Determine the (x, y) coordinate at the center of the cell enclosing the given text.  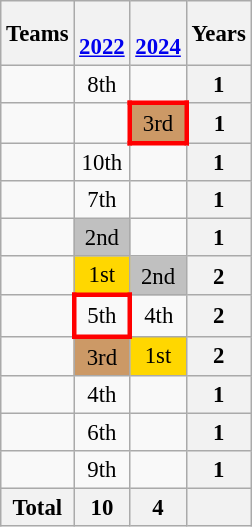
Teams (38, 34)
Total (38, 507)
10th (102, 163)
7th (102, 200)
4 (158, 507)
9th (102, 469)
6th (102, 432)
10 (102, 507)
Years (218, 34)
2024 (158, 34)
5th (102, 316)
8th (102, 85)
2022 (102, 34)
